Search for the cell housing the specified text and yield its (X, Y) center coordinate. 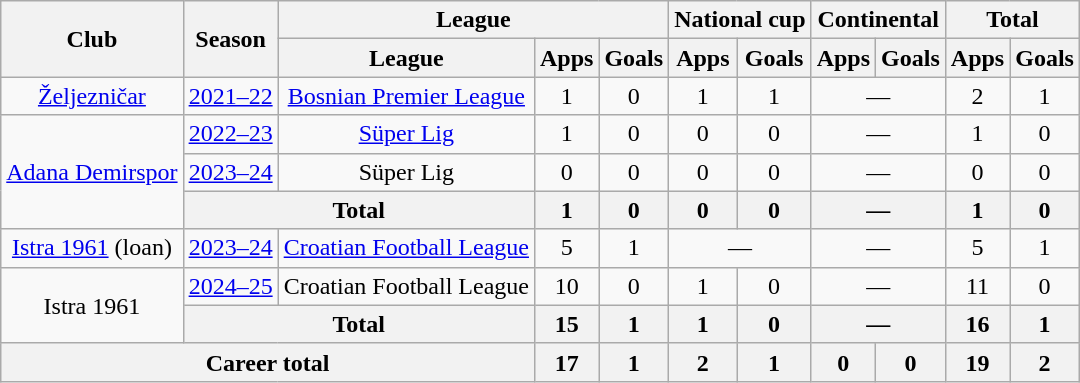
19 (977, 362)
Career total (268, 362)
Club (92, 39)
Istra 1961 (92, 305)
15 (566, 324)
2024–25 (230, 286)
10 (566, 286)
2021–22 (230, 96)
Continental (878, 20)
2022–23 (230, 134)
Istra 1961 (loan) (92, 248)
Season (230, 39)
17 (566, 362)
16 (977, 324)
Adana Demirspor (92, 172)
Željezničar (92, 96)
Bosnian Premier League (406, 96)
11 (977, 286)
National cup (740, 20)
